From the cell containing the given text, extract its center point as (x, y) coordinate. 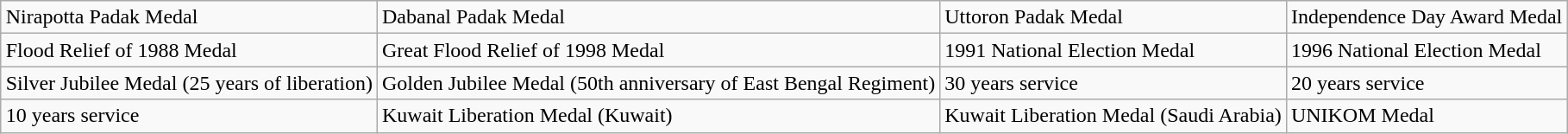
30 years service (1113, 83)
Independence Day Award Medal (1427, 17)
Great Flood Relief of 1998 Medal (659, 50)
Flood Relief of 1988 Medal (189, 50)
10 years service (189, 116)
Uttoron Padak Medal (1113, 17)
1996 National Election Medal (1427, 50)
Nirapotta Padak Medal (189, 17)
Kuwait Liberation Medal (Saudi Arabia) (1113, 116)
20 years service (1427, 83)
Dabanal Padak Medal (659, 17)
Silver Jubilee Medal (25 years of liberation) (189, 83)
Golden Jubilee Medal (50th anniversary of East Bengal Regiment) (659, 83)
1991 National Election Medal (1113, 50)
Kuwait Liberation Medal (Kuwait) (659, 116)
UNIKOM Medal (1427, 116)
